Return (X, Y) of the center of cell containing provided text 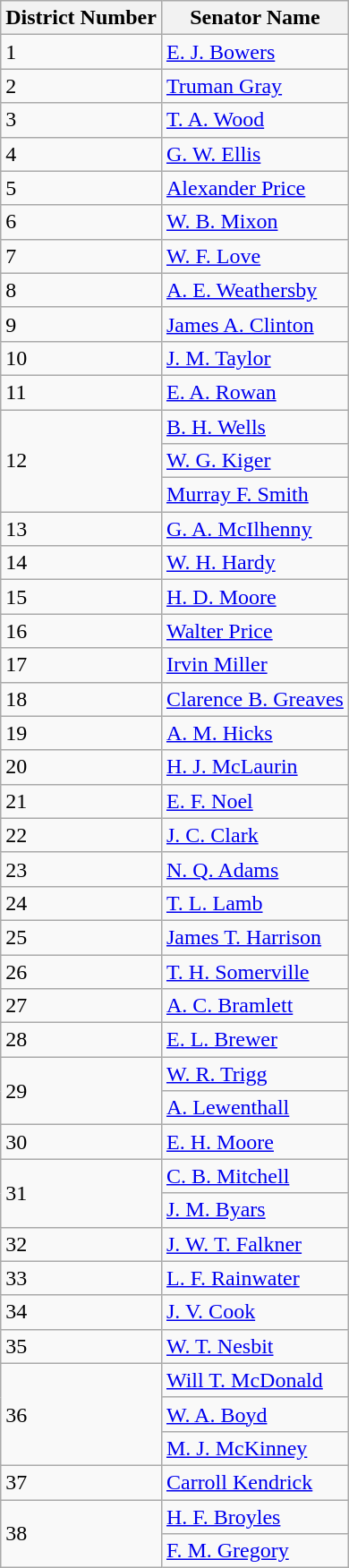
36 (81, 1414)
12 (81, 461)
W. F. Love (254, 256)
W. A. Boyd (254, 1414)
Walter Price (254, 631)
27 (81, 1006)
23 (81, 869)
15 (81, 597)
James T. Harrison (254, 937)
E. L. Brewer (254, 1040)
1 (81, 52)
19 (81, 733)
33 (81, 1278)
26 (81, 971)
29 (81, 1091)
G. A. McIlhenny (254, 529)
21 (81, 801)
2 (81, 86)
E. A. Rowan (254, 392)
8 (81, 290)
17 (81, 665)
Senator Name (254, 18)
Will T. McDonald (254, 1380)
20 (81, 767)
25 (81, 937)
E. J. Bowers (254, 52)
District Number (81, 18)
24 (81, 903)
T. A. Wood (254, 120)
A. E. Weathersby (254, 290)
3 (81, 120)
Alexander Price (254, 188)
30 (81, 1142)
A. Lewenthall (254, 1108)
11 (81, 392)
Carroll Kendrick (254, 1482)
Clarence B. Greaves (254, 699)
9 (81, 324)
W. B. Mixon (254, 222)
37 (81, 1482)
14 (81, 563)
E. H. Moore (254, 1142)
H. J. McLaurin (254, 767)
18 (81, 699)
Irvin Miller (254, 665)
J. M. Byars (254, 1210)
38 (81, 1534)
B. H. Wells (254, 427)
J. M. Taylor (254, 358)
13 (81, 529)
C. B. Mitchell (254, 1176)
G. W. Ellis (254, 154)
J. W. T. Falkner (254, 1244)
A. C. Bramlett (254, 1006)
W. H. Hardy (254, 563)
H. F. Broyles (254, 1517)
N. Q. Adams (254, 869)
7 (81, 256)
4 (81, 154)
W. T. Nesbit (254, 1346)
E. F. Noel (254, 801)
28 (81, 1040)
J. V. Cook (254, 1312)
Murray F. Smith (254, 495)
F. M. Gregory (254, 1551)
T. L. Lamb (254, 903)
James A. Clinton (254, 324)
T. H. Somerville (254, 971)
5 (81, 188)
W. R. Trigg (254, 1074)
J. C. Clark (254, 835)
32 (81, 1244)
35 (81, 1346)
M. J. McKinney (254, 1448)
22 (81, 835)
6 (81, 222)
34 (81, 1312)
31 (81, 1193)
10 (81, 358)
H. D. Moore (254, 597)
Truman Gray (254, 86)
A. M. Hicks (254, 733)
W. G. Kiger (254, 461)
L. F. Rainwater (254, 1278)
16 (81, 631)
